Provide the [x, y] coordinate of the cell's center where the given text is located.  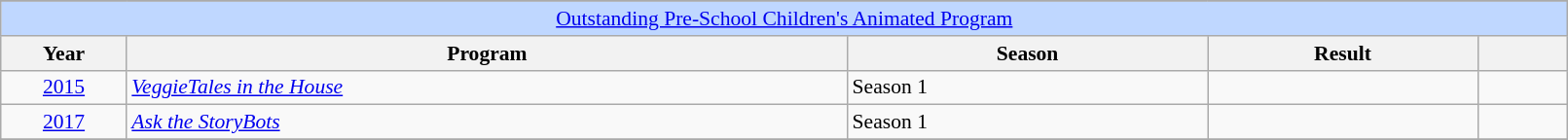
Year [64, 53]
Season [1028, 53]
Result [1343, 53]
Outstanding Pre-School Children's Animated Program [784, 18]
2017 [64, 122]
Ask the StoryBots [487, 122]
Program [487, 53]
VeggieTales in the House [487, 87]
2015 [64, 87]
